Pinpoint the cell where the given text exists, returning its [x, y] midpoint coordinate. 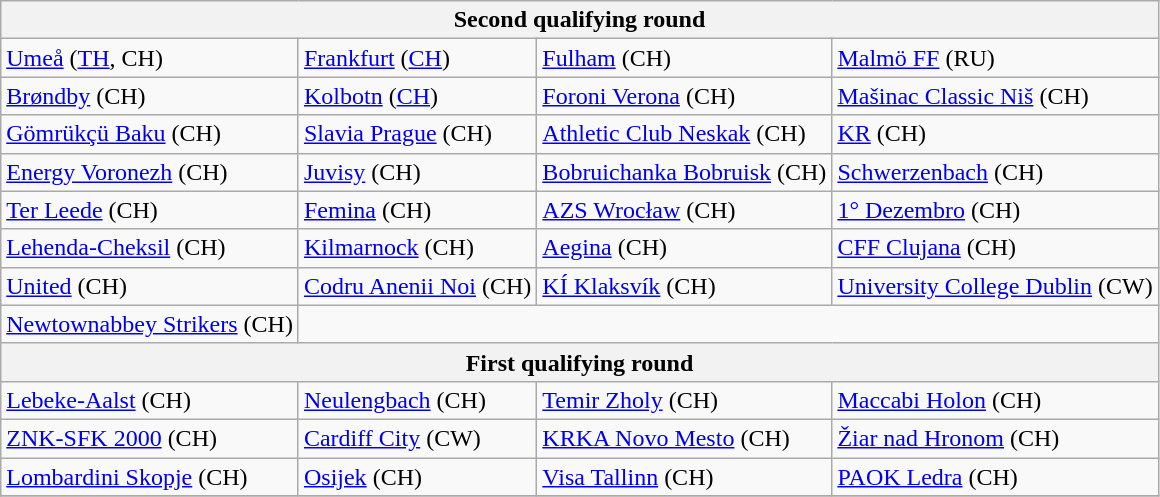
Lombardini Skopje (CH) [150, 477]
Cardiff City (CW) [417, 438]
Neulengbach (CH) [417, 400]
Bobruichanka Bobruisk (CH) [684, 172]
Aegina (CH) [684, 248]
ZNK-SFK 2000 (CH) [150, 438]
First qualifying round [580, 362]
Second qualifying round [580, 20]
PAOK Ledra (CH) [995, 477]
University College Dublin (CW) [995, 286]
Newtownabbey Strikers (CH) [150, 324]
Visa Tallinn (CH) [684, 477]
Temir Zholy (CH) [684, 400]
Maccabi Holon (CH) [995, 400]
Lehenda-Cheksil (CH) [150, 248]
Frankfurt (CH) [417, 58]
United (CH) [150, 286]
Brøndby (CH) [150, 96]
Athletic Club Neskak (CH) [684, 134]
Osijek (CH) [417, 477]
Codru Anenii Noi (CH) [417, 286]
Slavia Prague (CH) [417, 134]
KR (CH) [995, 134]
Gömrükçü Baku (CH) [150, 134]
1° Dezembro (CH) [995, 210]
Juvisy (CH) [417, 172]
Lebeke-Aalst (CH) [150, 400]
Malmö FF (RU) [995, 58]
Fulham (CH) [684, 58]
KÍ Klaksvík (CH) [684, 286]
Energy Voronezh (CH) [150, 172]
KRKA Novo Mesto (CH) [684, 438]
Umeå (TH, CH) [150, 58]
Femina (CH) [417, 210]
Kilmarnock (CH) [417, 248]
Kolbotn (CH) [417, 96]
CFF Clujana (CH) [995, 248]
Ter Leede (CH) [150, 210]
Foroni Verona (CH) [684, 96]
Schwerzenbach (CH) [995, 172]
Mašinac Classic Niš (CH) [995, 96]
Žiar nad Hronom (CH) [995, 438]
AZS Wrocław (CH) [684, 210]
